Capture the cell that displays the provided text and extract its [x, y] central coordinate. 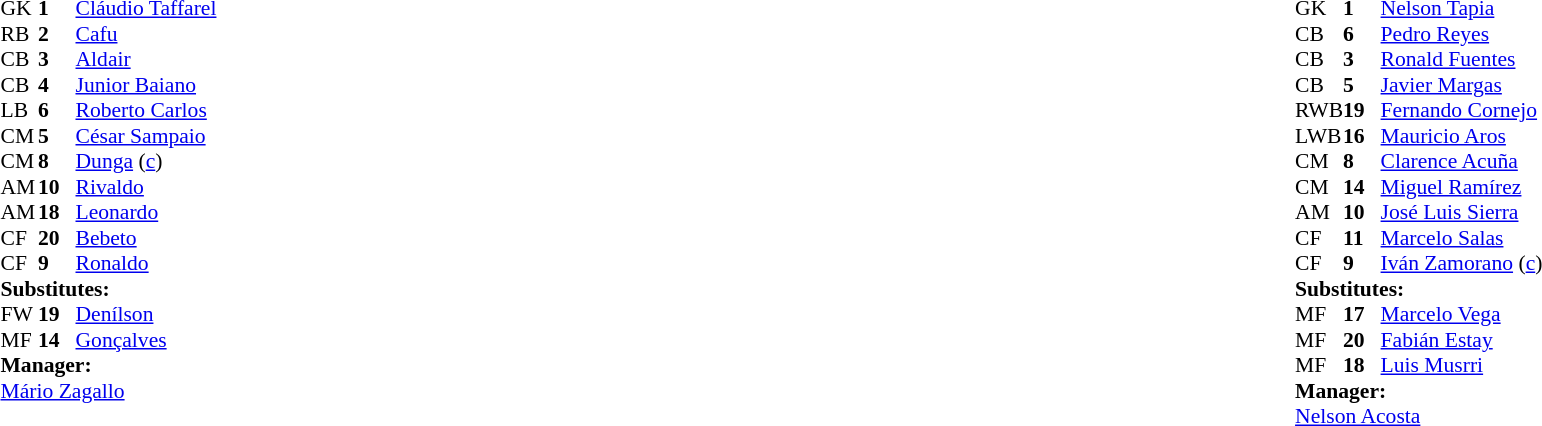
11 [1362, 238]
Denílson [146, 315]
Bebeto [146, 238]
Aldair [146, 59]
LB [19, 111]
Ronaldo [146, 263]
RB [19, 34]
LWB [1319, 136]
Leonardo [146, 213]
RWB [1319, 111]
Junior Baiano [146, 85]
4 [57, 85]
César Sampaio [146, 136]
16 [1362, 136]
FW [19, 315]
2 [57, 34]
Rivaldo [146, 187]
Roberto Carlos [146, 111]
Mário Zagallo [108, 391]
17 [1362, 315]
Cafu [146, 34]
Gonçalves [146, 340]
Dunga (c) [146, 161]
